From the cell containing the given text, extract its center point as (X, Y) coordinate. 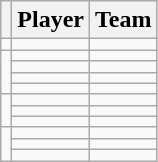
Player (51, 20)
Team (124, 20)
